Output the [x, y] coordinate of the center of the cell containing the given text.  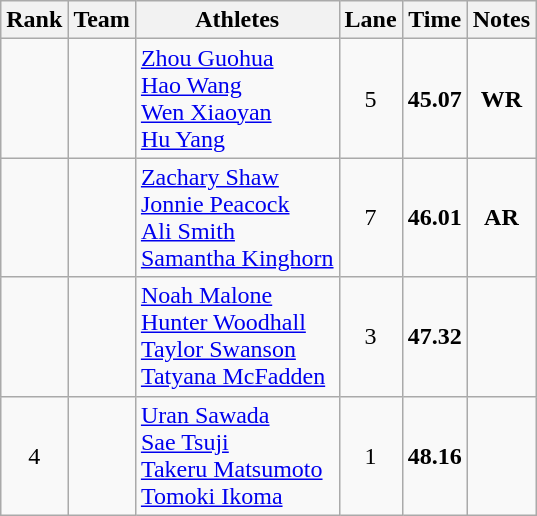
Rank [34, 20]
Noah MaloneHunter WoodhallTaylor SwansonTatyana McFadden [237, 336]
Zhou Guohua Hao WangWen XiaoyanHu Yang [237, 98]
Athletes [237, 20]
46.01 [434, 218]
Notes [501, 20]
Lane [370, 20]
48.16 [434, 456]
Team [102, 20]
WR [501, 98]
Uran SawadaSae TsujiTakeru MatsumotoTomoki Ikoma [237, 456]
1 [370, 456]
45.07 [434, 98]
47.32 [434, 336]
Zachary ShawJonnie PeacockAli SmithSamantha Kinghorn [237, 218]
4 [34, 456]
AR [501, 218]
5 [370, 98]
7 [370, 218]
Time [434, 20]
3 [370, 336]
